Find where the given text appears and provide that cell's center as [x, y] coordinate. 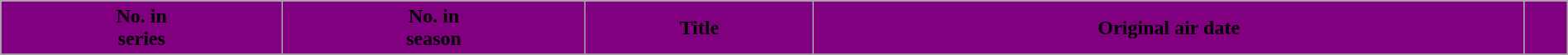
Original air date [1169, 28]
Title [700, 28]
No. inseries [142, 28]
No. inseason [434, 28]
